Find where the given text appears and provide that cell's center as (X, Y) coordinate. 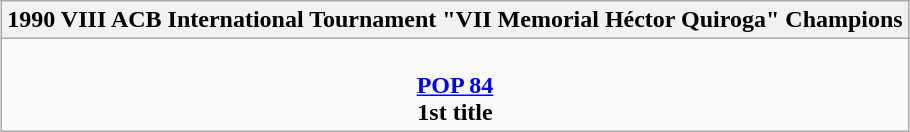
POP 84 1st title (455, 85)
1990 VIII ACB International Tournament "VII Memorial Héctor Quiroga" Champions (455, 20)
